Output the [x, y] coordinate of the center of the cell containing the given text.  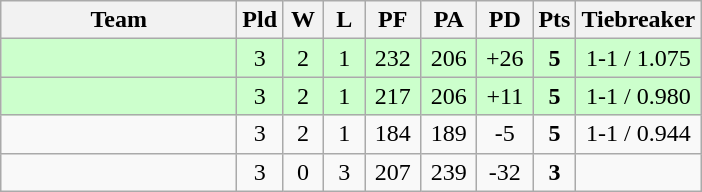
W [304, 20]
Team [119, 20]
Pld [260, 20]
0 [304, 172]
+11 [505, 96]
PD [505, 20]
+26 [505, 58]
PA [449, 20]
207 [393, 172]
1-1 / 0.980 [638, 96]
217 [393, 96]
189 [449, 134]
1-1 / 0.944 [638, 134]
239 [449, 172]
-32 [505, 172]
Tiebreaker [638, 20]
184 [393, 134]
232 [393, 58]
-5 [505, 134]
PF [393, 20]
1-1 / 1.075 [638, 58]
Pts [554, 20]
L [344, 20]
